Identify which cell holds the provided text, then report its (x, y) central coordinate. 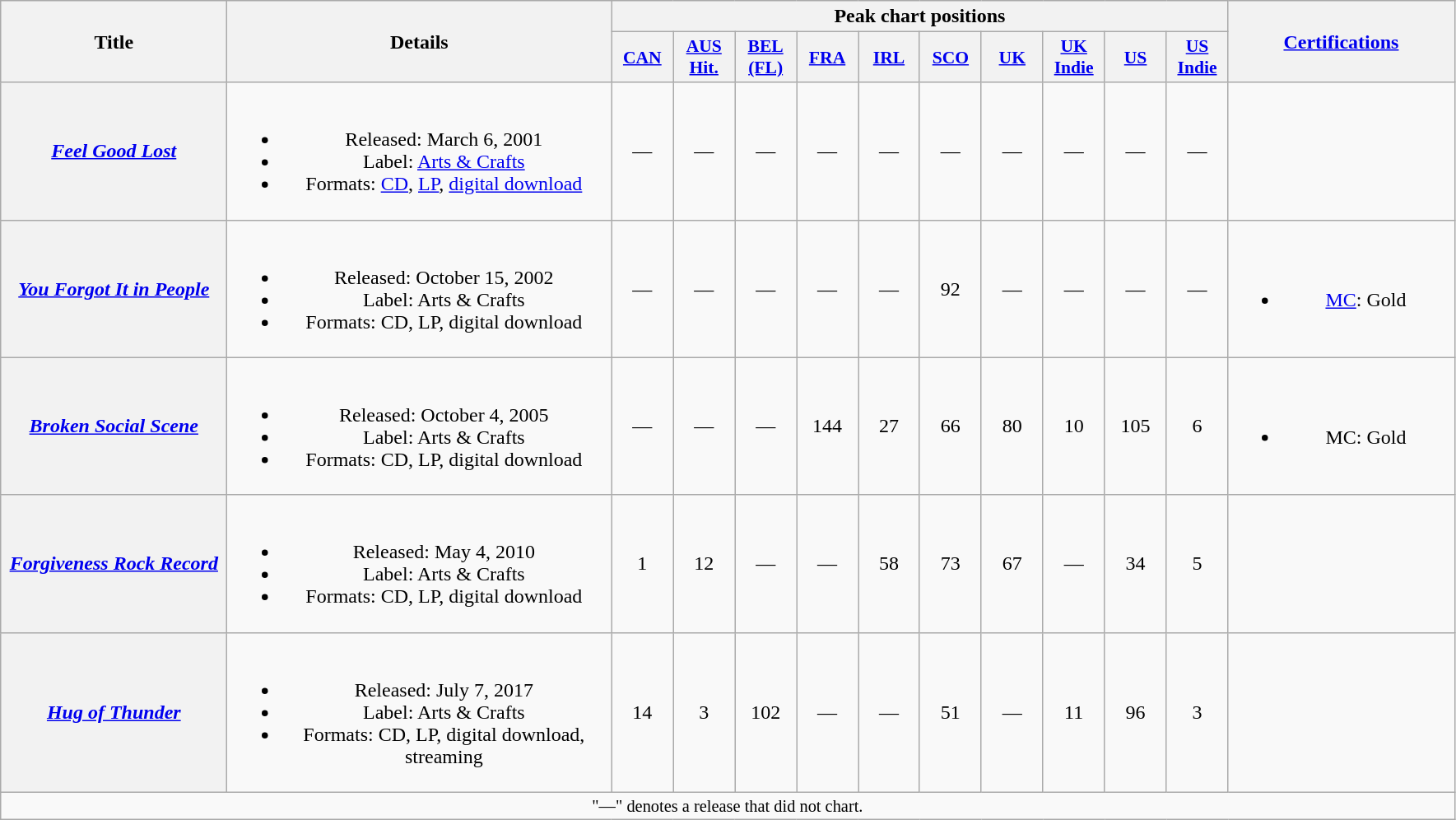
73 (950, 563)
Broken Social Scene (114, 426)
USIndie (1197, 58)
BEL(FL) (765, 58)
Forgiveness Rock Record (114, 563)
5 (1197, 563)
FRA (828, 58)
67 (1012, 563)
12 (705, 563)
Released: October 4, 2005Label: Arts & CraftsFormats: CD, LP, digital download (420, 426)
Released: July 7, 2017Label: Arts & CraftsFormats: CD, LP, digital download, streaming (420, 712)
Peak chart positions (920, 16)
Certifications (1342, 41)
Feel Good Lost (114, 151)
UK (1012, 58)
51 (950, 712)
66 (950, 426)
You Forgot It in People (114, 288)
Released: March 6, 2001Label: Arts & CraftsFormats: CD, LP, digital download (420, 151)
92 (950, 288)
Released: May 4, 2010Label: Arts & CraftsFormats: CD, LP, digital download (420, 563)
58 (889, 563)
96 (1136, 712)
105 (1136, 426)
80 (1012, 426)
AUSHit. (705, 58)
UKIndie (1073, 58)
14 (642, 712)
Hug of Thunder (114, 712)
Details (420, 41)
34 (1136, 563)
IRL (889, 58)
27 (889, 426)
Title (114, 41)
10 (1073, 426)
1 (642, 563)
CAN (642, 58)
144 (828, 426)
102 (765, 712)
"—" denotes a release that did not chart. (728, 806)
US (1136, 58)
Released: October 15, 2002Label: Arts & CraftsFormats: CD, LP, digital download (420, 288)
SCO (950, 58)
6 (1197, 426)
11 (1073, 712)
